From the cell containing the given text, extract its center point as (x, y) coordinate. 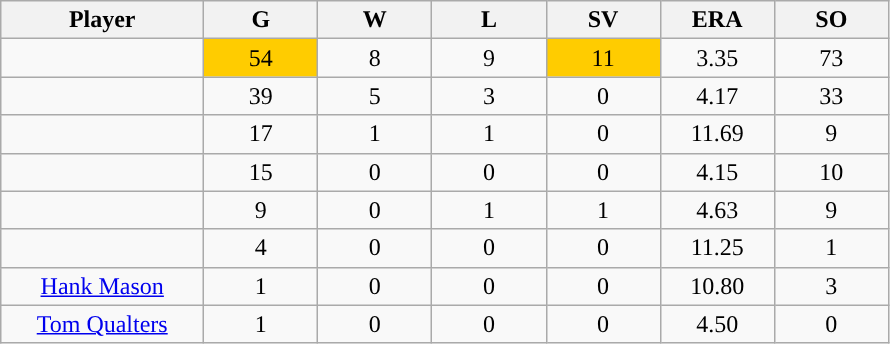
G (261, 20)
39 (261, 96)
Player (102, 20)
Tom Qualters (102, 324)
4.15 (717, 172)
4.50 (717, 324)
5 (375, 96)
15 (261, 172)
11 (603, 58)
11.69 (717, 134)
8 (375, 58)
ERA (717, 20)
L (489, 20)
3.35 (717, 58)
4 (261, 248)
33 (831, 96)
10.80 (717, 286)
SV (603, 20)
4.63 (717, 210)
17 (261, 134)
4.17 (717, 96)
10 (831, 172)
SO (831, 20)
54 (261, 58)
Hank Mason (102, 286)
11.25 (717, 248)
W (375, 20)
73 (831, 58)
